Identify which cell holds the provided text, then report its (X, Y) central coordinate. 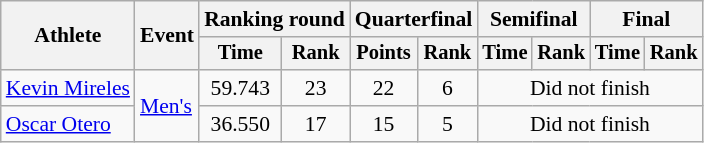
Quarterfinal (414, 19)
23 (315, 88)
59.743 (240, 88)
Event (167, 36)
17 (315, 124)
Kevin Mireles (68, 88)
Oscar Otero (68, 124)
Ranking round (274, 19)
Points (384, 54)
Athlete (68, 36)
36.550 (240, 124)
Men's (167, 106)
22 (384, 88)
Final (646, 19)
15 (384, 124)
5 (447, 124)
6 (447, 88)
Semifinal (533, 19)
